Extract the [x, y] coordinate from the center of the cell holding the provided text.  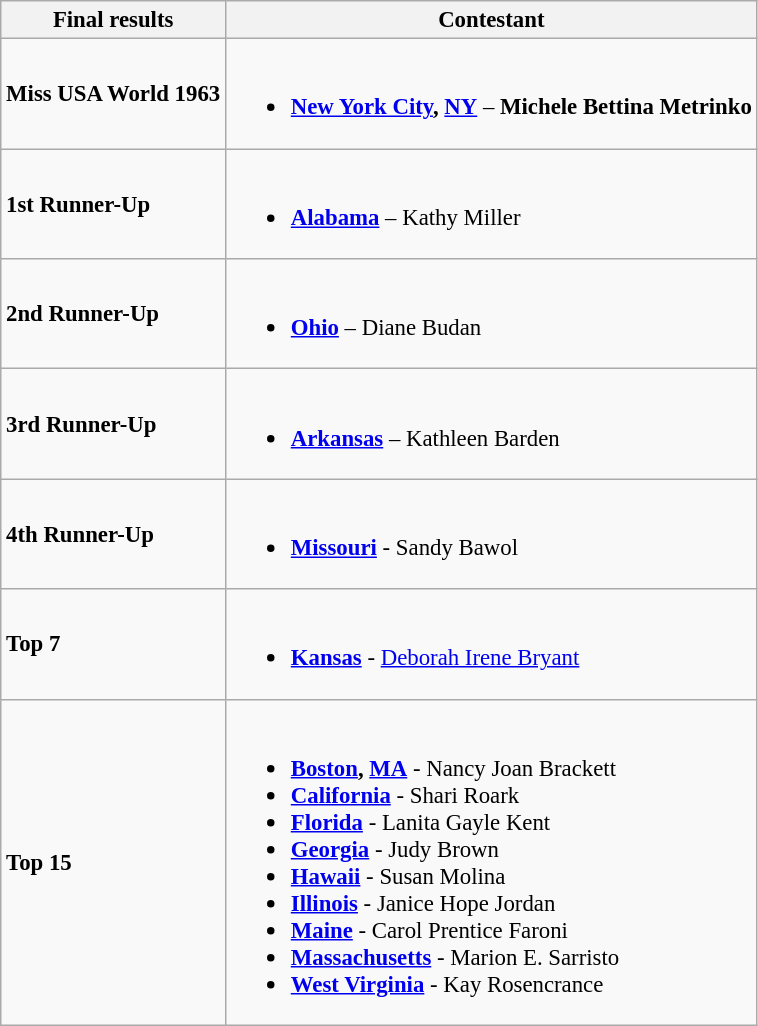
Alabama – Kathy Miller [491, 204]
Ohio – Diane Budan [491, 314]
Miss USA World 1963 [114, 94]
1st Runner-Up [114, 204]
New York City, NY – Michele Bettina Metrinko [491, 94]
Top 15 [114, 862]
2nd Runner-Up [114, 314]
Final results [114, 20]
3rd Runner-Up [114, 424]
Top 7 [114, 644]
Contestant [491, 20]
4th Runner-Up [114, 534]
Missouri - Sandy Bawol [491, 534]
Arkansas – Kathleen Barden [491, 424]
Kansas - Deborah Irene Bryant [491, 644]
